Extract the (x, y) coordinate from the center of the cell holding the provided text.  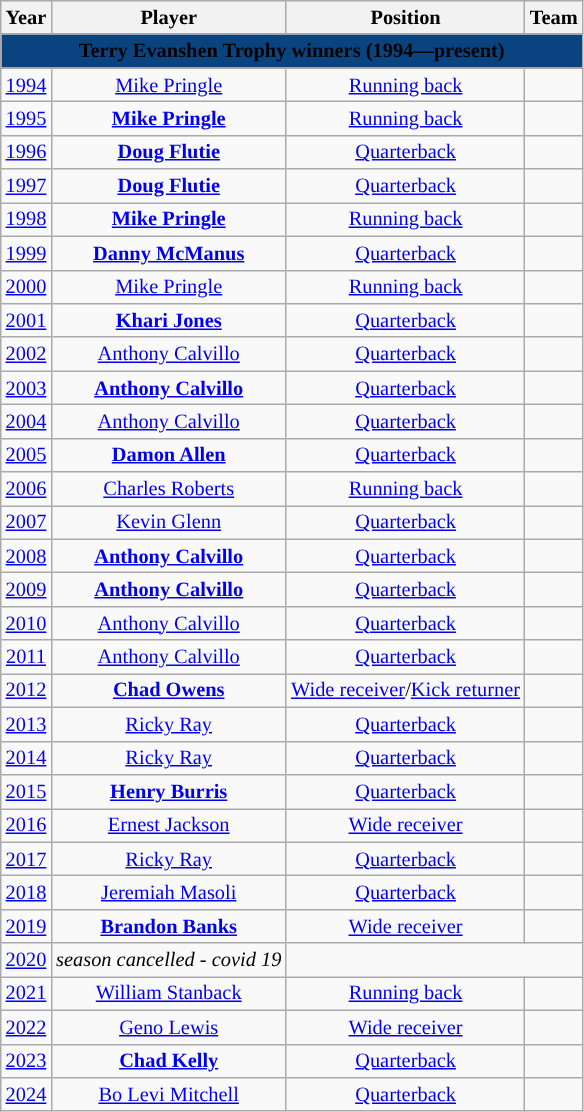
Brandon Banks (168, 926)
Geno Lewis (168, 1027)
2020 (26, 960)
Chad Owens (168, 690)
1994 (26, 85)
2012 (26, 690)
Danny McManus (168, 253)
2003 (26, 388)
Jeremiah Masoli (168, 892)
2005 (26, 455)
Bo Levi Mitchell (168, 1094)
Wide receiver/Kick returner (406, 690)
2009 (26, 589)
Terry Evanshen Trophy winners (1994—present) (292, 51)
2023 (26, 1061)
2018 (26, 892)
Damon Allen (168, 455)
Charles Roberts (168, 489)
2019 (26, 926)
2007 (26, 522)
2010 (26, 623)
Khari Jones (168, 320)
2017 (26, 859)
Team (554, 17)
2016 (26, 825)
2008 (26, 556)
2002 (26, 354)
Position (406, 17)
1998 (26, 219)
2004 (26, 421)
Henry Burris (168, 791)
season cancelled - covid 19 (168, 960)
Chad Kelly (168, 1061)
Kevin Glenn (168, 522)
1995 (26, 118)
1996 (26, 152)
1997 (26, 186)
2006 (26, 489)
Year (26, 17)
1999 (26, 253)
2014 (26, 758)
William Stanback (168, 993)
Ernest Jackson (168, 825)
2015 (26, 791)
2024 (26, 1094)
2013 (26, 724)
2021 (26, 993)
2011 (26, 657)
2001 (26, 320)
Player (168, 17)
2022 (26, 1027)
2000 (26, 287)
